Determine the (X, Y) coordinate at the center of the cell enclosing the given text.  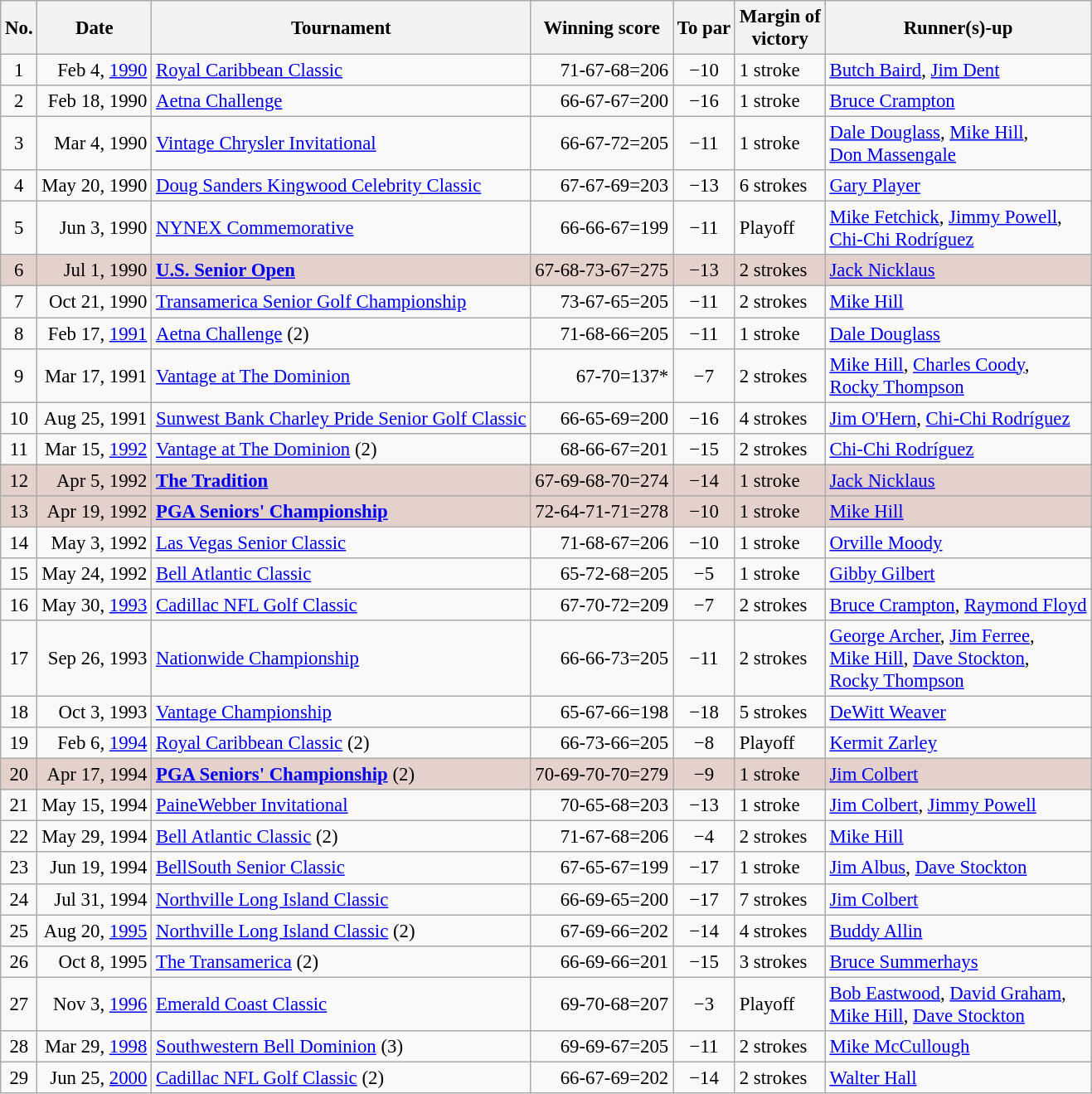
71-68-67=206 (602, 542)
May 15, 1994 (95, 805)
−4 (705, 837)
Feb 4, 1990 (95, 71)
Jul 31, 1994 (95, 899)
Northville Long Island Classic (2) (342, 931)
Chi-Chi Rodríguez (959, 449)
−18 (705, 712)
Bell Atlantic Classic (342, 574)
21 (19, 805)
22 (19, 837)
Northville Long Island Classic (342, 899)
Cadillac NFL Golf Classic (2) (342, 1077)
17 (19, 659)
Date (95, 28)
Mike McCullough (959, 1047)
Bruce Crampton (959, 101)
Feb 18, 1990 (95, 101)
69-70-68=207 (602, 1004)
5 (19, 229)
May 3, 1992 (95, 542)
Dale Douglass, Mike Hill, Don Massengale (959, 144)
Vintage Chrysler Invitational (342, 144)
Sep 26, 1993 (95, 659)
Apr 19, 1992 (95, 512)
George Archer, Jim Ferree, Mike Hill, Dave Stockton, Rocky Thompson (959, 659)
66-67-67=200 (602, 101)
Mar 29, 1998 (95, 1047)
U.S. Senior Open (342, 271)
66-67-72=205 (602, 144)
Mar 4, 1990 (95, 144)
Aug 25, 1991 (95, 418)
PaineWebber Invitational (342, 805)
3 (19, 144)
24 (19, 899)
Oct 8, 1995 (95, 961)
Doug Sanders Kingwood Celebrity Classic (342, 186)
19 (19, 743)
67-70=137* (602, 375)
Runner(s)-up (959, 28)
4 (19, 186)
67-65-67=199 (602, 868)
Bruce Summerhays (959, 961)
To par (705, 28)
70-65-68=203 (602, 805)
Buddy Allin (959, 931)
Bell Atlantic Classic (2) (342, 837)
Feb 6, 1994 (95, 743)
May 24, 1992 (95, 574)
PGA Seniors' Championship (2) (342, 775)
1 (19, 71)
6 strokes (779, 186)
May 20, 1990 (95, 186)
Vantage at The Dominion (2) (342, 449)
−5 (705, 574)
10 (19, 418)
70-69-70-70=279 (602, 775)
−9 (705, 775)
20 (19, 775)
Jim O'Hern, Chi-Chi Rodríguez (959, 418)
Tournament (342, 28)
Vantage at The Dominion (342, 375)
73-67-65=205 (602, 302)
2 (19, 101)
BellSouth Senior Classic (342, 868)
67-69-66=202 (602, 931)
65-72-68=205 (602, 574)
Royal Caribbean Classic (342, 71)
8 (19, 333)
Las Vegas Senior Classic (342, 542)
May 30, 1993 (95, 605)
66-69-66=201 (602, 961)
Walter Hall (959, 1077)
Mike Hill, Charles Coody, Rocky Thompson (959, 375)
Jul 1, 1990 (95, 271)
15 (19, 574)
Nationwide Championship (342, 659)
PGA Seniors' Championship (342, 512)
13 (19, 512)
65-67-66=198 (602, 712)
9 (19, 375)
The Transamerica (2) (342, 961)
Apr 5, 1992 (95, 480)
66-67-69=202 (602, 1077)
Cadillac NFL Golf Classic (342, 605)
Aetna Challenge (342, 101)
3 strokes (779, 961)
Gary Player (959, 186)
29 (19, 1077)
Winning score (602, 28)
Sunwest Bank Charley Pride Senior Golf Classic (342, 418)
7 (19, 302)
Aug 20, 1995 (95, 931)
67-70-72=209 (602, 605)
Margin ofvictory (779, 28)
Bruce Crampton, Raymond Floyd (959, 605)
Orville Moody (959, 542)
May 29, 1994 (95, 837)
Feb 17, 1991 (95, 333)
7 strokes (779, 899)
23 (19, 868)
66-69-65=200 (602, 899)
26 (19, 961)
Aetna Challenge (2) (342, 333)
66-66-73=205 (602, 659)
Gibby Gilbert (959, 574)
No. (19, 28)
67-69-68-70=274 (602, 480)
66-65-69=200 (602, 418)
71-68-66=205 (602, 333)
Oct 3, 1993 (95, 712)
Jun 25, 2000 (95, 1077)
Kermit Zarley (959, 743)
72-64-71-71=278 (602, 512)
66-73-66=205 (602, 743)
DeWitt Weaver (959, 712)
Butch Baird, Jim Dent (959, 71)
14 (19, 542)
−3 (705, 1004)
Apr 17, 1994 (95, 775)
6 (19, 271)
5 strokes (779, 712)
66-66-67=199 (602, 229)
Vantage Championship (342, 712)
Royal Caribbean Classic (2) (342, 743)
Mike Fetchick, Jimmy Powell, Chi-Chi Rodríguez (959, 229)
69-69-67=205 (602, 1047)
Transamerica Senior Golf Championship (342, 302)
Oct 21, 1990 (95, 302)
12 (19, 480)
Mar 15, 1992 (95, 449)
The Tradition (342, 480)
25 (19, 931)
18 (19, 712)
Dale Douglass (959, 333)
Emerald Coast Classic (342, 1004)
Jim Albus, Dave Stockton (959, 868)
68-66-67=201 (602, 449)
Jun 19, 1994 (95, 868)
Jim Colbert, Jimmy Powell (959, 805)
Southwestern Bell Dominion (3) (342, 1047)
27 (19, 1004)
Jun 3, 1990 (95, 229)
67-67-69=203 (602, 186)
28 (19, 1047)
Bob Eastwood, David Graham, Mike Hill, Dave Stockton (959, 1004)
67-68-73-67=275 (602, 271)
Mar 17, 1991 (95, 375)
16 (19, 605)
−8 (705, 743)
11 (19, 449)
NYNEX Commemorative (342, 229)
Nov 3, 1996 (95, 1004)
